From the cell containing the given text, extract its center point as [x, y] coordinate. 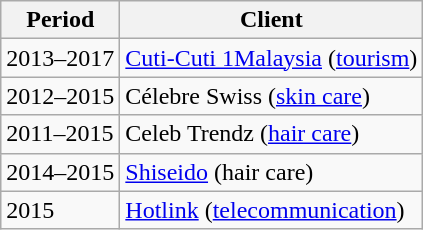
Client [272, 20]
2011–2015 [60, 134]
Hotlink (telecommunication) [272, 210]
Celeb Trendz (hair care) [272, 134]
Period [60, 20]
2015 [60, 210]
Célebre Swiss (skin care) [272, 96]
2013–2017 [60, 58]
2012–2015 [60, 96]
Shiseido (hair care) [272, 172]
Cuti-Cuti 1Malaysia (tourism) [272, 58]
2014–2015 [60, 172]
